For the text-containing cell, return its midpoint in [x, y] coordinate format. 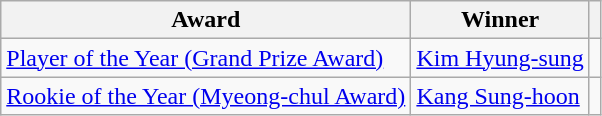
Kim Hyung-sung [500, 58]
Award [206, 20]
Rookie of the Year (Myeong-chul Award) [206, 96]
Kang Sung-hoon [500, 96]
Winner [500, 20]
Player of the Year (Grand Prize Award) [206, 58]
